Search for the cell housing the specified text and yield its (x, y) center coordinate. 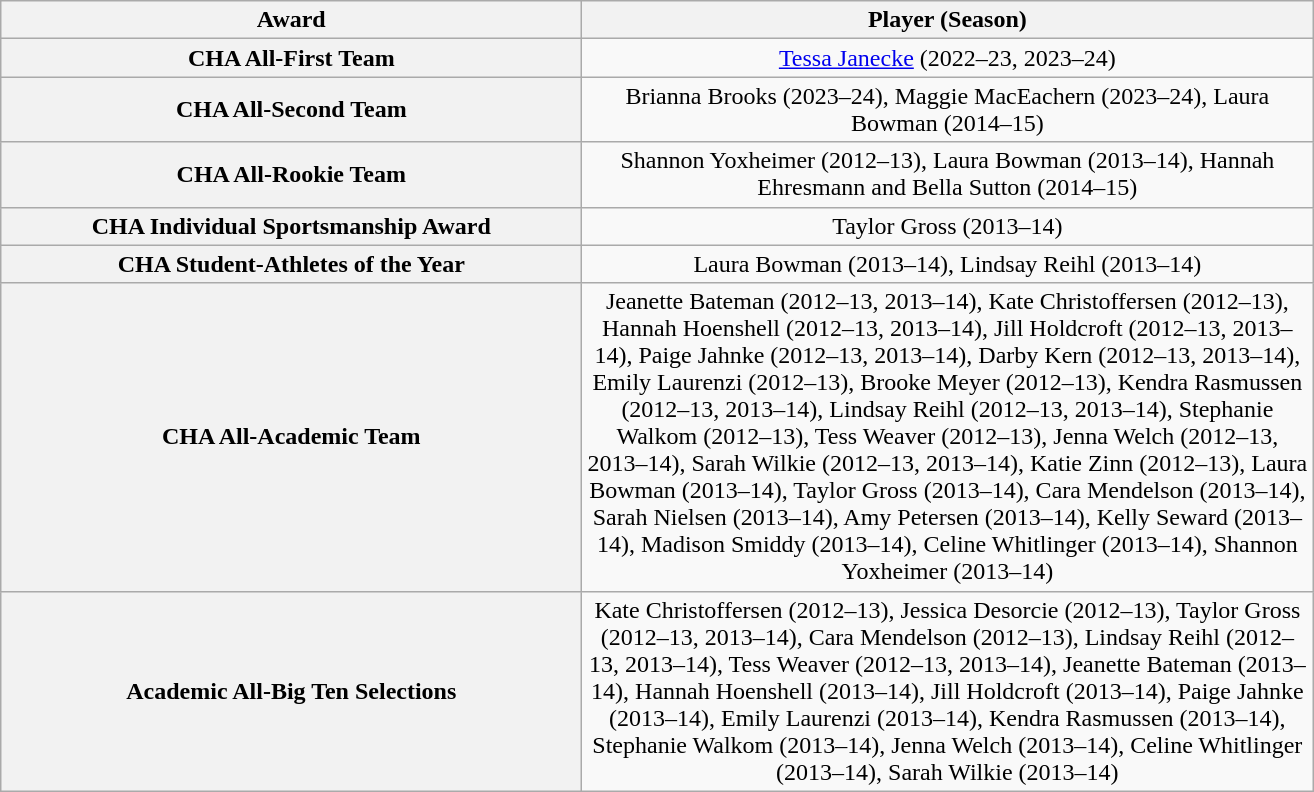
Taylor Gross (2013–14) (948, 226)
Award (292, 20)
Academic All-Big Ten Selections (292, 691)
Laura Bowman (2013–14), Lindsay Reihl (2013–14) (948, 264)
Shannon Yoxheimer (2012–13), Laura Bowman (2013–14), Hannah Ehresmann and Bella Sutton (2014–15) (948, 174)
Tessa Janecke (2022–23, 2023–24) (948, 58)
Player (Season) (948, 20)
CHA All-Second Team (292, 110)
CHA All-First Team (292, 58)
Brianna Brooks (2023–24), Maggie MacEachern (2023–24), Laura Bowman (2014–15) (948, 110)
CHA All-Rookie Team (292, 174)
CHA All-Academic Team (292, 437)
CHA Individual Sportsmanship Award (292, 226)
CHA Student-Athletes of the Year (292, 264)
